Locate the cell with the specified text and output its [x, y] center coordinate. 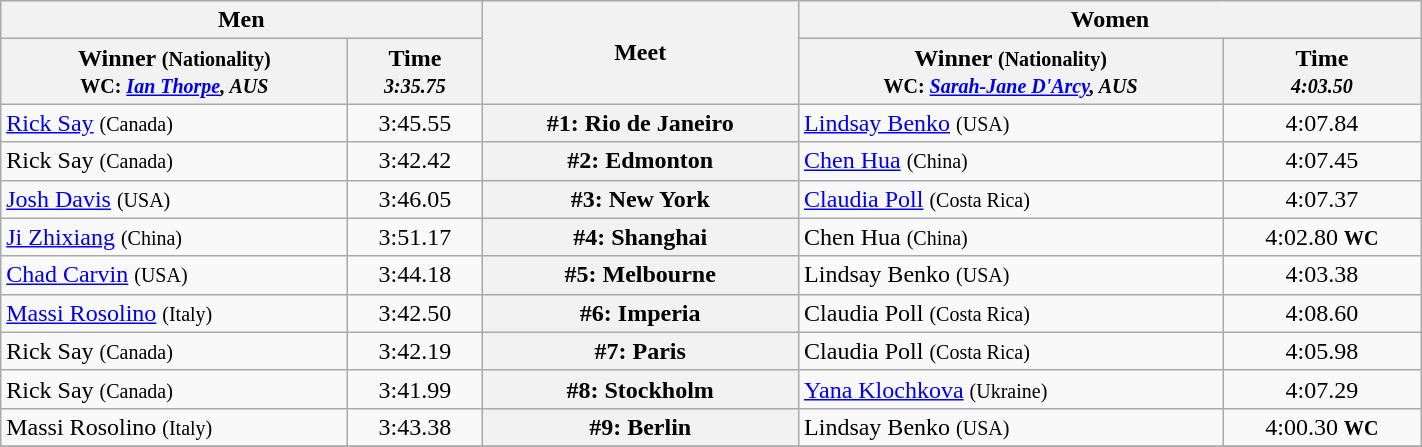
#8: Stockholm [640, 389]
Meet [640, 52]
Winner (Nationality) WC: Sarah-Jane D'Arcy, AUS [1011, 72]
#3: New York [640, 199]
3:51.17 [415, 237]
4:08.60 [1322, 313]
3:41.99 [415, 389]
Winner (Nationality) WC: Ian Thorpe, AUS [174, 72]
Men [242, 20]
#6: Imperia [640, 313]
#1: Rio de Janeiro [640, 123]
4:07.29 [1322, 389]
4:00.30 WC [1322, 427]
Women [1110, 20]
Yana Klochkova (Ukraine) [1011, 389]
#2: Edmonton [640, 161]
Josh Davis (USA) [174, 199]
Time 3:35.75 [415, 72]
#4: Shanghai [640, 237]
Ji Zhixiang (China) [174, 237]
3:42.19 [415, 351]
#9: Berlin [640, 427]
3:45.55 [415, 123]
#7: Paris [640, 351]
Time 4:03.50 [1322, 72]
4:05.98 [1322, 351]
3:42.50 [415, 313]
#5: Melbourne [640, 275]
Chad Carvin (USA) [174, 275]
4:07.84 [1322, 123]
4:07.45 [1322, 161]
3:44.18 [415, 275]
3:42.42 [415, 161]
3:43.38 [415, 427]
4:03.38 [1322, 275]
4:07.37 [1322, 199]
4:02.80 WC [1322, 237]
3:46.05 [415, 199]
